Pinpoint the cell where the given text exists, returning its (x, y) midpoint coordinate. 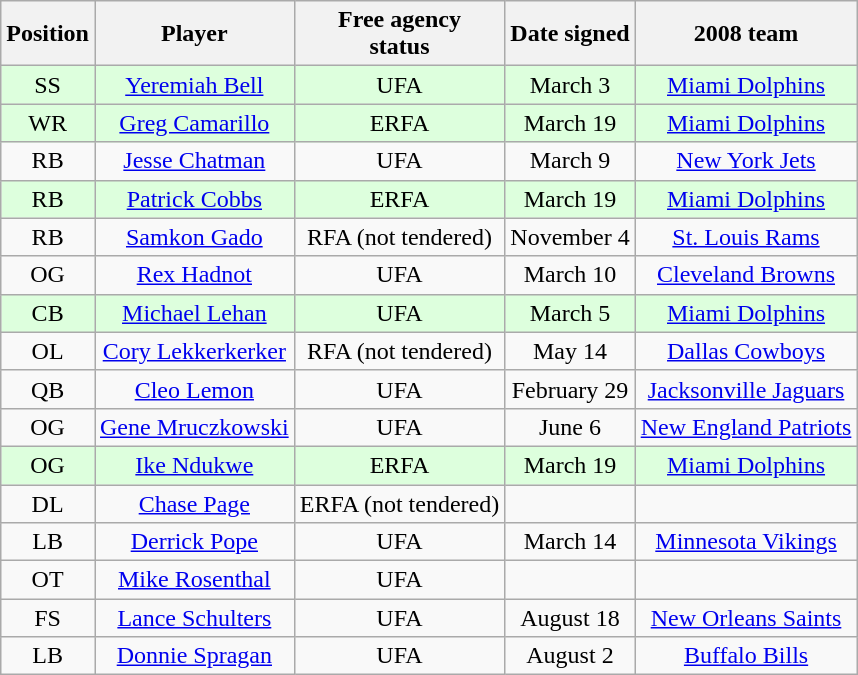
CB (48, 313)
New York Jets (746, 161)
2008 team (746, 34)
St. Louis Rams (746, 237)
WR (48, 123)
Greg Camarillo (194, 123)
Lance Schulters (194, 618)
Cleveland Browns (746, 275)
June 6 (570, 427)
August 18 (570, 618)
New England Patriots (746, 427)
Jacksonville Jaguars (746, 389)
OL (48, 351)
FS (48, 618)
OT (48, 580)
Donnie Spragan (194, 656)
QB (48, 389)
Player (194, 34)
Cory Lekkerkerker (194, 351)
Position (48, 34)
May 14 (570, 351)
Gene Mruczkowski (194, 427)
August 2 (570, 656)
Minnesota Vikings (746, 542)
November 4 (570, 237)
Dallas Cowboys (746, 351)
ERFA (not tendered) (400, 503)
February 29 (570, 389)
New Orleans Saints (746, 618)
Yeremiah Bell (194, 85)
Rex Hadnot (194, 275)
Ike Ndukwe (194, 465)
Michael Lehan (194, 313)
Patrick Cobbs (194, 199)
March 9 (570, 161)
Date signed (570, 34)
Buffalo Bills (746, 656)
March 5 (570, 313)
Chase Page (194, 503)
Samkon Gado (194, 237)
Mike Rosenthal (194, 580)
Cleo Lemon (194, 389)
Derrick Pope (194, 542)
March 10 (570, 275)
SS (48, 85)
DL (48, 503)
Jesse Chatman (194, 161)
March 3 (570, 85)
March 14 (570, 542)
Free agencystatus (400, 34)
